Detect which cell encompasses the target text, then output its (X, Y) center coordinate. 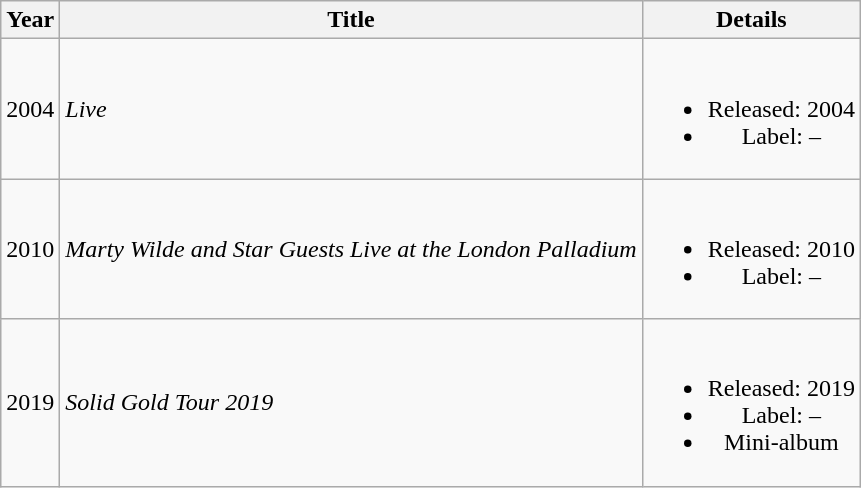
Released: 2019Label: –Mini-album (751, 402)
Marty Wilde and Star Guests Live at the London Palladium (351, 249)
Solid Gold Tour 2019 (351, 402)
Released: 2010Label: – (751, 249)
Released: 2004Label: – (751, 109)
Year (30, 20)
2004 (30, 109)
2010 (30, 249)
Title (351, 20)
Live (351, 109)
2019 (30, 402)
Details (751, 20)
